Search for the cell housing the specified text and yield its (x, y) center coordinate. 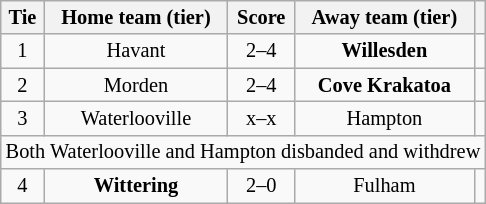
Waterlooville (136, 118)
2–0 (262, 186)
Hampton (384, 118)
Tie (22, 17)
Wittering (136, 186)
x–x (262, 118)
Cove Krakatoa (384, 85)
Score (262, 17)
Havant (136, 51)
1 (22, 51)
Willesden (384, 51)
2 (22, 85)
3 (22, 118)
Morden (136, 85)
Fulham (384, 186)
Home team (tier) (136, 17)
Away team (tier) (384, 17)
4 (22, 186)
Both Waterlooville and Hampton disbanded and withdrew (243, 152)
